Search for the cell housing the specified text and yield its (X, Y) center coordinate. 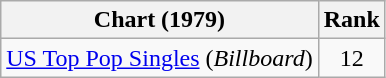
12 (352, 58)
Rank (352, 20)
Chart (1979) (160, 20)
US Top Pop Singles (Billboard) (160, 58)
